Determine the [X, Y] coordinate at the center of the cell enclosing the given text.  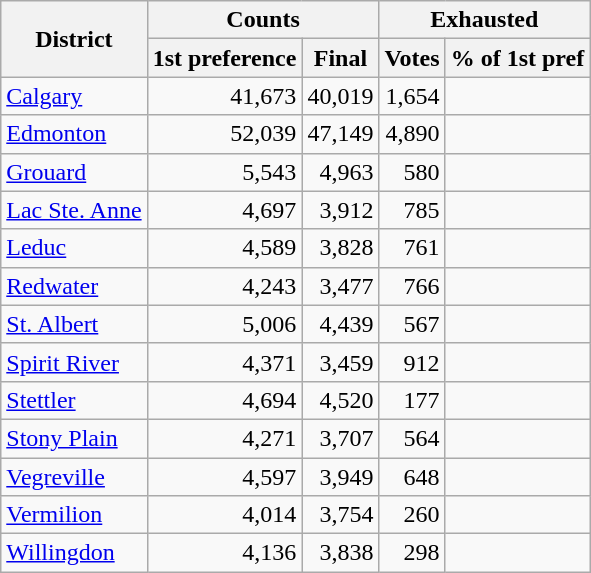
3,754 [340, 515]
4,136 [224, 553]
Calgary [74, 96]
3,828 [340, 248]
Votes [412, 58]
761 [412, 248]
Spirit River [74, 362]
298 [412, 553]
District [74, 39]
3,459 [340, 362]
Edmonton [74, 134]
4,963 [340, 172]
% of 1st pref [518, 58]
3,477 [340, 286]
Redwater [74, 286]
4,589 [224, 248]
Stony Plain [74, 438]
Lac Ste. Anne [74, 210]
5,543 [224, 172]
4,697 [224, 210]
3,838 [340, 553]
St. Albert [74, 324]
Vermilion [74, 515]
4,694 [224, 400]
260 [412, 515]
Counts [263, 20]
Vegreville [74, 477]
3,912 [340, 210]
4,597 [224, 477]
3,949 [340, 477]
41,673 [224, 96]
1,654 [412, 96]
4,243 [224, 286]
766 [412, 286]
Exhausted [484, 20]
Leduc [74, 248]
52,039 [224, 134]
912 [412, 362]
4,890 [412, 134]
Final [340, 58]
4,271 [224, 438]
4,520 [340, 400]
4,014 [224, 515]
785 [412, 210]
5,006 [224, 324]
580 [412, 172]
564 [412, 438]
40,019 [340, 96]
Willingdon [74, 553]
648 [412, 477]
4,371 [224, 362]
177 [412, 400]
47,149 [340, 134]
4,439 [340, 324]
1st preference [224, 58]
Stettler [74, 400]
Grouard [74, 172]
3,707 [340, 438]
567 [412, 324]
